From the cell containing the given text, extract its center point as (X, Y) coordinate. 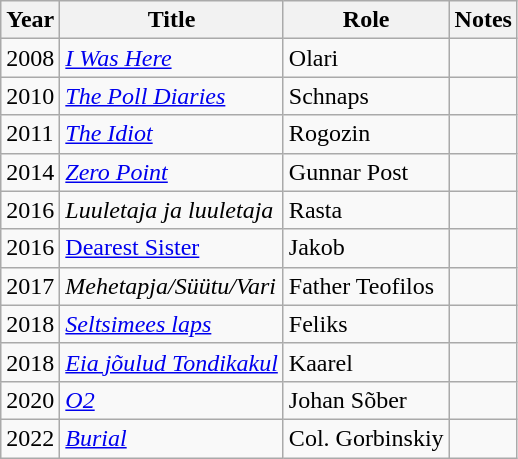
Feliks (366, 324)
The Poll Diaries (172, 96)
Kaarel (366, 362)
2011 (30, 134)
Johan Sõber (366, 400)
Luuletaja ja luuletaja (172, 210)
Burial (172, 438)
2010 (30, 96)
Mehetapja/Süütu/Vari (172, 286)
The Idiot (172, 134)
Father Teofilos (366, 286)
I Was Here (172, 58)
Olari (366, 58)
Rasta (366, 210)
Notes (483, 20)
Seltsimees laps (172, 324)
Gunnar Post (366, 172)
Schnaps (366, 96)
O2 (172, 400)
Title (172, 20)
Col. Gorbinskiy (366, 438)
Zero Point (172, 172)
Role (366, 20)
Year (30, 20)
2022 (30, 438)
Dearest Sister (172, 248)
Rogozin (366, 134)
2017 (30, 286)
2020 (30, 400)
2014 (30, 172)
2008 (30, 58)
Jakob (366, 248)
Eia jõulud Tondikakul (172, 362)
